Identify which cell holds the provided text, then report its [x, y] central coordinate. 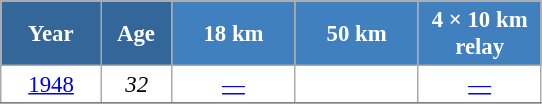
4 × 10 km relay [480, 34]
Year [52, 34]
18 km [234, 34]
50 km [356, 34]
Age [136, 34]
32 [136, 85]
1948 [52, 85]
